Return the [x, y] coordinate for the center point of the cell that contains the specified text.  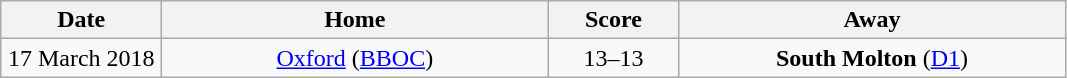
Score [614, 20]
Away [872, 20]
Home [355, 20]
Oxford (BBOC) [355, 58]
13–13 [614, 58]
17 March 2018 [82, 58]
South Molton (D1) [872, 58]
Date [82, 20]
